Find where the given text appears and provide that cell's center as [x, y] coordinate. 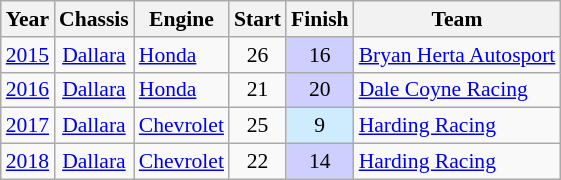
Dale Coyne Racing [458, 90]
26 [258, 55]
14 [320, 162]
16 [320, 55]
2017 [28, 126]
Engine [182, 19]
21 [258, 90]
Year [28, 19]
Team [458, 19]
2016 [28, 90]
9 [320, 126]
Chassis [94, 19]
2015 [28, 55]
2018 [28, 162]
Bryan Herta Autosport [458, 55]
20 [320, 90]
25 [258, 126]
22 [258, 162]
Start [258, 19]
Finish [320, 19]
